Provide the (X, Y) coordinate of the cell's center where the given text is located.  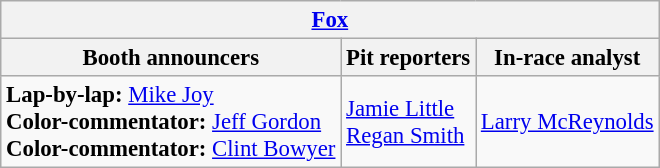
Larry McReynolds (568, 122)
Booth announcers (171, 58)
Jamie LittleRegan Smith (408, 122)
Lap-by-lap: Mike JoyColor-commentator: Jeff GordonColor-commentator: Clint Bowyer (171, 122)
In-race analyst (568, 58)
Fox (330, 20)
Pit reporters (408, 58)
